Search for the cell housing the specified text and yield its [X, Y] center coordinate. 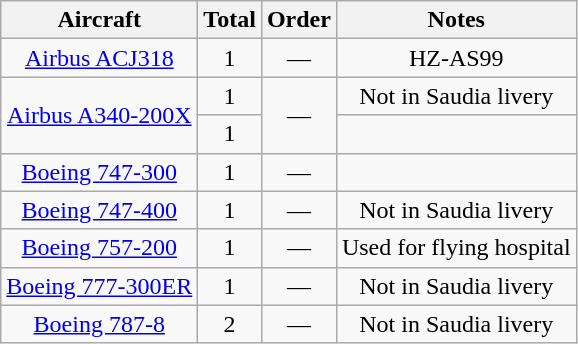
Boeing 787-8 [100, 324]
2 [230, 324]
Airbus ACJ318 [100, 58]
Order [298, 20]
HZ-AS99 [456, 58]
Boeing 757-200 [100, 248]
Boeing 777-300ER [100, 286]
Airbus A340-200X [100, 115]
Used for flying hospital [456, 248]
Notes [456, 20]
Boeing 747-300 [100, 172]
Total [230, 20]
Boeing 747-400 [100, 210]
Aircraft [100, 20]
